For the text-containing cell, return its midpoint in (x, y) coordinate format. 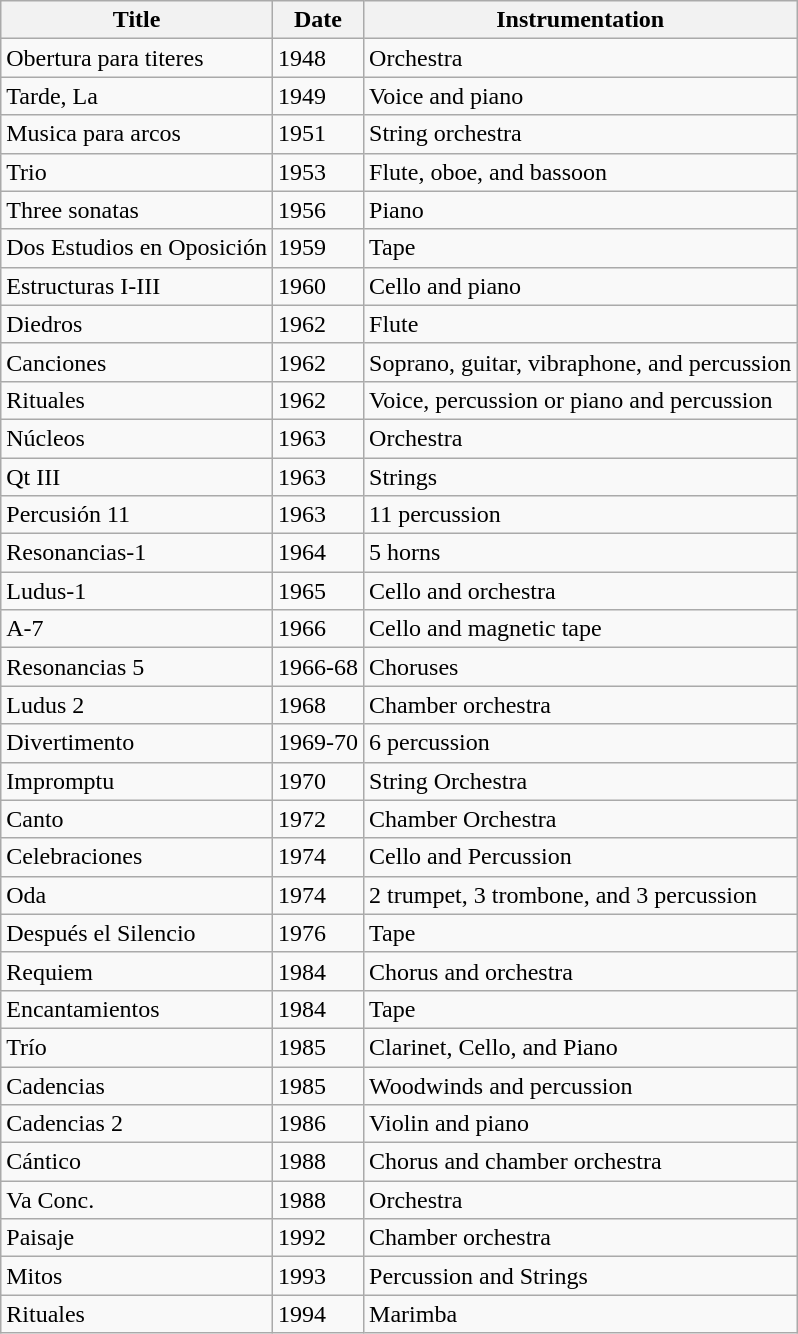
Instrumentation (580, 20)
Diedros (137, 324)
Chorus and orchestra (580, 971)
1986 (318, 1124)
Dos Estudios en Oposición (137, 248)
Ludus 2 (137, 705)
Cello and piano (580, 286)
Resonancias 5 (137, 667)
Cadencias (137, 1085)
2 trumpet, 3 trombone, and 3 percussion (580, 895)
Clarinet, Cello, and Piano (580, 1047)
Soprano, guitar, vibraphone, and percussion (580, 362)
1949 (318, 96)
Percussion and Strings (580, 1276)
Strings (580, 477)
Tarde, La (137, 96)
Va Conc. (137, 1200)
Cello and Percussion (580, 857)
Después el Silencio (137, 933)
Paisaje (137, 1238)
String Orchestra (580, 781)
Requiem (137, 971)
Title (137, 20)
11 percussion (580, 515)
1966-68 (318, 667)
1968 (318, 705)
Cántico (137, 1162)
Divertimento (137, 743)
Cadencias 2 (137, 1124)
Obertura para titeres (137, 58)
Resonancias-1 (137, 553)
1993 (318, 1276)
5 horns (580, 553)
1953 (318, 172)
Date (318, 20)
Musica para arcos (137, 134)
1966 (318, 629)
Canciones (137, 362)
Percusión 11 (137, 515)
Trio (137, 172)
Encantamientos (137, 1009)
1951 (318, 134)
1994 (318, 1314)
Violin and piano (580, 1124)
Trío (137, 1047)
Núcleos (137, 438)
String orchestra (580, 134)
Voice and piano (580, 96)
1992 (318, 1238)
Marimba (580, 1314)
1970 (318, 781)
1965 (318, 591)
Chamber Orchestra (580, 819)
Celebraciones (137, 857)
Piano (580, 210)
Mitos (137, 1276)
6 percussion (580, 743)
1964 (318, 553)
Ludus-1 (137, 591)
Cello and magnetic tape (580, 629)
Choruses (580, 667)
1960 (318, 286)
Oda (137, 895)
Woodwinds and percussion (580, 1085)
Cello and orchestra (580, 591)
Canto (137, 819)
1969-70 (318, 743)
Three sonatas (137, 210)
Impromptu (137, 781)
1972 (318, 819)
Estructuras I-III (137, 286)
Flute (580, 324)
Qt III (137, 477)
1976 (318, 933)
1959 (318, 248)
1956 (318, 210)
Flute, oboe, and bassoon (580, 172)
Chorus and chamber orchestra (580, 1162)
Voice, percussion or piano and percussion (580, 400)
1948 (318, 58)
A-7 (137, 629)
